Detect which cell encompasses the target text, then output its [x, y] center coordinate. 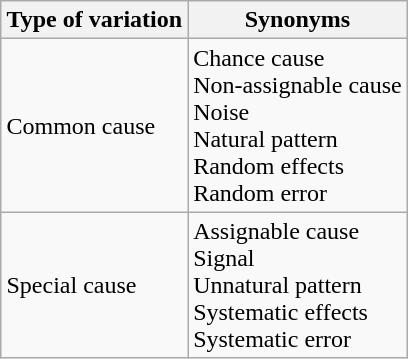
Special cause [94, 285]
Type of variation [94, 20]
Synonyms [298, 20]
Assignable causeSignalUnnatural patternSystematic effectsSystematic error [298, 285]
Chance causeNon-assignable causeNoiseNatural patternRandom effectsRandom error [298, 126]
Common cause [94, 126]
